Return (X, Y) of the center of cell containing provided text 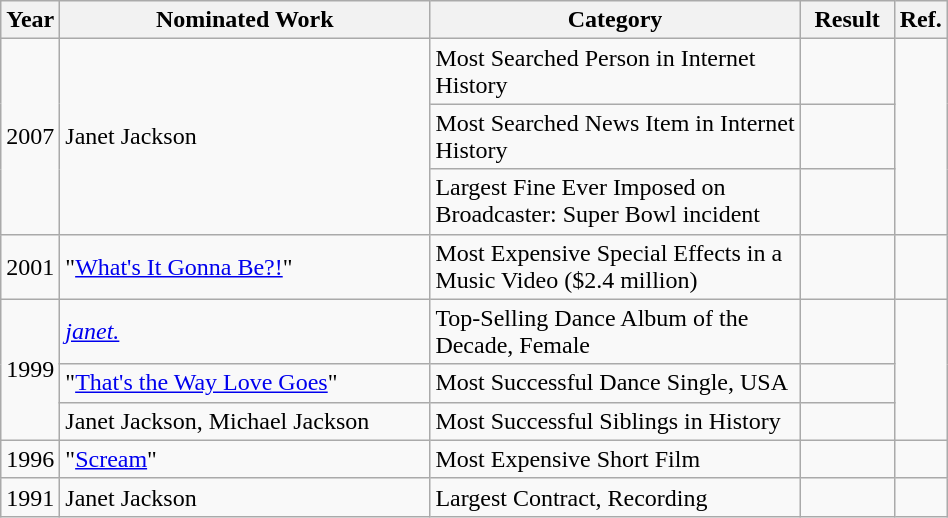
2001 (30, 266)
1999 (30, 370)
"That's the Way Love Goes" (245, 383)
Largest Fine Ever Imposed on Broadcaster: Super Bowl incident (615, 202)
2007 (30, 136)
Top-Selling Dance Album of the Decade, Female (615, 332)
"Scream" (245, 459)
janet. (245, 332)
Most Successful Dance Single, USA (615, 383)
Category (615, 20)
Janet Jackson, Michael Jackson (245, 421)
"What's It Gonna Be?!" (245, 266)
Largest Contract, Recording (615, 497)
Most Searched News Item in Internet History (615, 136)
Nominated Work (245, 20)
Most Successful Siblings in History (615, 421)
Most Expensive Special Effects in a Music Video ($2.4 million) (615, 266)
Ref. (920, 20)
Result (847, 20)
Most Searched Person in Internet History (615, 72)
1996 (30, 459)
Year (30, 20)
Most Expensive Short Film (615, 459)
1991 (30, 497)
